From the cell containing the given text, extract its center point as (X, Y) coordinate. 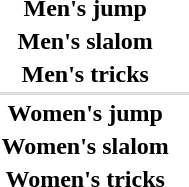
Women's jump (85, 113)
Women's slalom (85, 146)
Men's tricks (85, 74)
Men's slalom (85, 41)
